Identify which cell holds the provided text, then report its (X, Y) central coordinate. 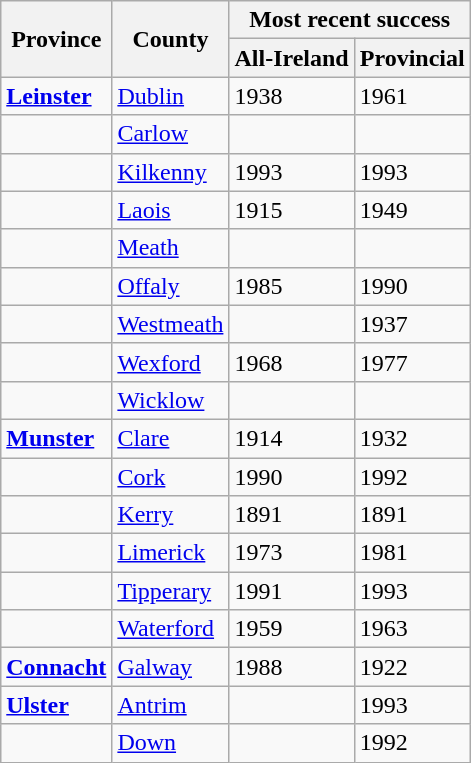
1915 (292, 210)
1968 (292, 362)
1914 (292, 438)
Antrim (170, 705)
Most recent success (350, 20)
1959 (292, 629)
Limerick (170, 553)
Waterford (170, 629)
Tipperary (170, 591)
Down (170, 743)
1961 (412, 96)
Ulster (56, 705)
Dublin (170, 96)
Westmeath (170, 324)
Connacht (56, 667)
County (170, 39)
Offaly (170, 286)
1988 (292, 667)
1985 (292, 286)
Galway (170, 667)
Laois (170, 210)
1977 (412, 362)
Meath (170, 248)
1938 (292, 96)
Provincial (412, 58)
Wexford (170, 362)
All-Ireland (292, 58)
Clare (170, 438)
Munster (56, 438)
Carlow (170, 134)
Kilkenny (170, 172)
1973 (292, 553)
Wicklow (170, 400)
1922 (412, 667)
1949 (412, 210)
1991 (292, 591)
1981 (412, 553)
Leinster (56, 96)
Province (56, 39)
Kerry (170, 515)
1937 (412, 324)
1932 (412, 438)
Cork (170, 477)
1963 (412, 629)
